Search for the cell housing the specified text and yield its [x, y] center coordinate. 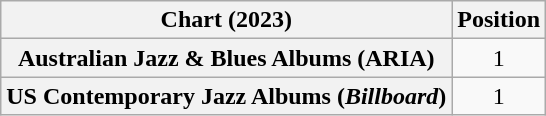
Australian Jazz & Blues Albums (ARIA) [226, 58]
Position [499, 20]
Chart (2023) [226, 20]
US Contemporary Jazz Albums (Billboard) [226, 96]
